Output the (x, y) coordinate of the center of the cell containing the given text.  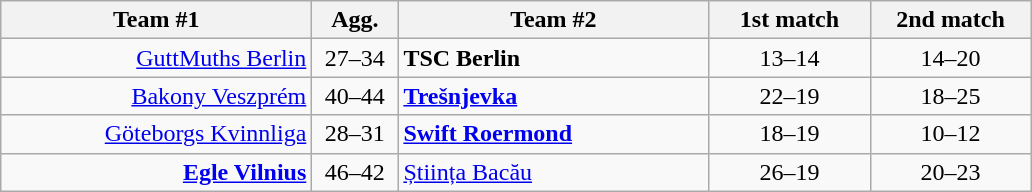
46–42 (355, 172)
TSC Berlin (554, 58)
22–19 (790, 96)
Egle Vilnius (156, 172)
Știința Bacău (554, 172)
26–19 (790, 172)
Göteborgs Kvinnliga (156, 134)
Swift Roermond (554, 134)
13–14 (790, 58)
14–20 (950, 58)
28–31 (355, 134)
20–23 (950, 172)
GuttMuths Berlin (156, 58)
Agg. (355, 20)
27–34 (355, 58)
40–44 (355, 96)
Team #1 (156, 20)
1st match (790, 20)
18–19 (790, 134)
Trešnjevka (554, 96)
Team #2 (554, 20)
Bakony Veszprém (156, 96)
2nd match (950, 20)
18–25 (950, 96)
10–12 (950, 134)
